Determine the [X, Y] coordinate at the center of the cell enclosing the given text.  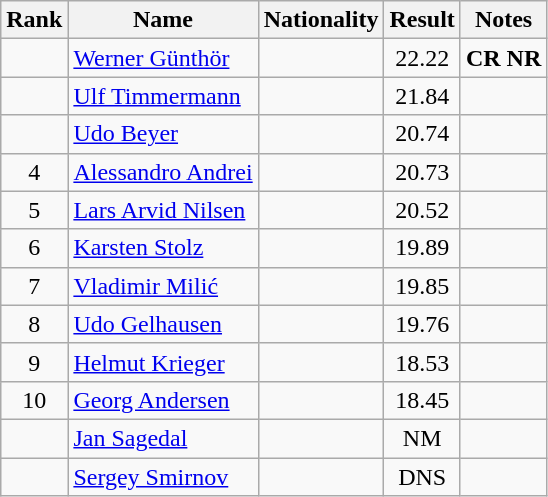
7 [34, 286]
8 [34, 324]
Nationality [321, 20]
5 [34, 210]
6 [34, 248]
19.76 [422, 324]
22.22 [422, 58]
Jan Sagedal [163, 438]
Name [163, 20]
Udo Gelhausen [163, 324]
NM [422, 438]
Georg Andersen [163, 400]
Lars Arvid Nilsen [163, 210]
Notes [503, 20]
20.74 [422, 134]
4 [34, 172]
Alessandro Andrei [163, 172]
10 [34, 400]
20.52 [422, 210]
Result [422, 20]
Helmut Krieger [163, 362]
20.73 [422, 172]
Sergey Smirnov [163, 477]
Rank [34, 20]
Werner Günthör [163, 58]
19.85 [422, 286]
21.84 [422, 96]
19.89 [422, 248]
18.53 [422, 362]
Udo Beyer [163, 134]
DNS [422, 477]
Ulf Timmermann [163, 96]
CR NR [503, 58]
Vladimir Milić [163, 286]
Karsten Stolz [163, 248]
9 [34, 362]
18.45 [422, 400]
